Scan for the cell matching the given text and deliver its (x, y) coordinate at center. 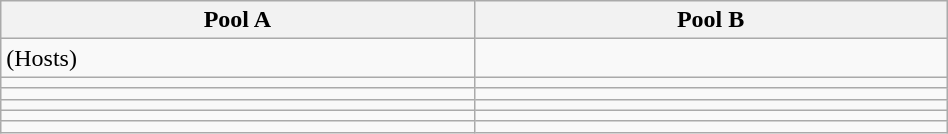
Pool A (238, 20)
Pool B (710, 20)
(Hosts) (238, 58)
